Find where the given text appears and provide that cell's center as (x, y) coordinate. 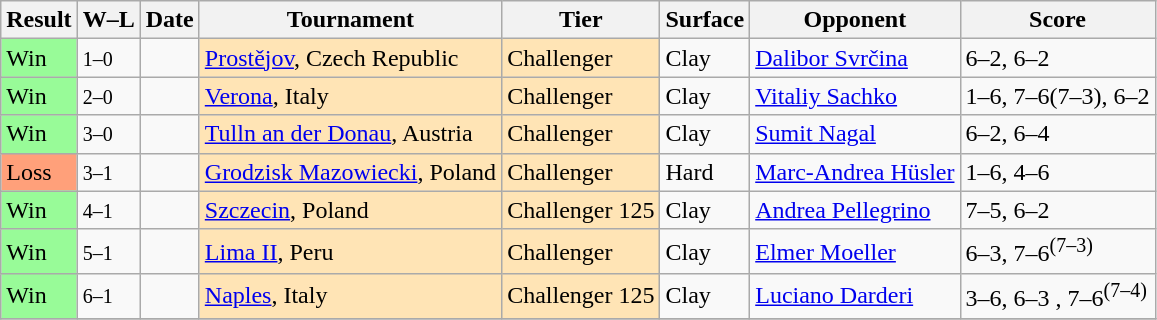
3–6, 6–3 , 7–6(7–4) (1058, 296)
Result (39, 20)
Opponent (855, 20)
3–1 (108, 172)
Grodzisk Mazowiecki, Poland (350, 172)
Dalibor Svrčina (855, 58)
Loss (39, 172)
7–5, 6–2 (1058, 210)
2–0 (108, 96)
Luciano Darderi (855, 296)
Naples, Italy (350, 296)
Vitaliy Sachko (855, 96)
Tulln an der Donau, Austria (350, 134)
6–3, 7–6(7–3) (1058, 252)
Sumit Nagal (855, 134)
Verona, Italy (350, 96)
W–L (108, 20)
Surface (705, 20)
Marc-Andrea Hüsler (855, 172)
3–0 (108, 134)
6–1 (108, 296)
Hard (705, 172)
Szczecin, Poland (350, 210)
4–1 (108, 210)
Score (1058, 20)
6–2, 6–2 (1058, 58)
Tier (581, 20)
Elmer Moeller (855, 252)
Lima II, Peru (350, 252)
Tournament (350, 20)
1–6, 4–6 (1058, 172)
Andrea Pellegrino (855, 210)
6–2, 6–4 (1058, 134)
5–1 (108, 252)
Date (170, 20)
1–0 (108, 58)
Prostějov, Czech Republic (350, 58)
1–6, 7–6(7–3), 6–2 (1058, 96)
